Output the (X, Y) coordinate of the center of the cell containing the given text.  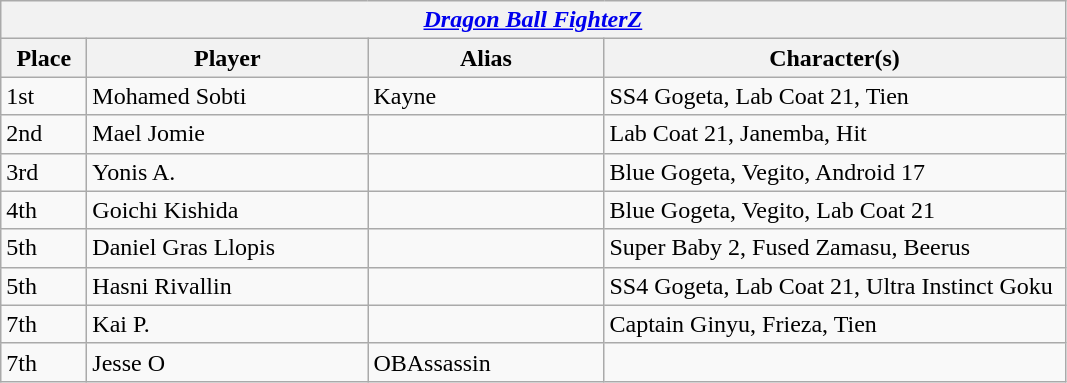
Lab Coat 21, Janemba, Hit (834, 134)
Daniel Gras Llopis (228, 248)
Kai P. (228, 324)
2nd (44, 134)
Kayne (486, 96)
Blue Gogeta, Vegito, Android 17 (834, 172)
1st (44, 96)
SS4 Gogeta, Lab Coat 21, Tien (834, 96)
Super Baby 2, Fused Zamasu, Beerus (834, 248)
Place (44, 58)
SS4 Gogeta, Lab Coat 21, Ultra Instinct Goku (834, 286)
3rd (44, 172)
Captain Ginyu, Frieza, Tien (834, 324)
Blue Gogeta, Vegito, Lab Coat 21 (834, 210)
Hasni Rivallin (228, 286)
OBAssassin (486, 362)
Dragon Ball FighterZ (533, 20)
Yonis A. (228, 172)
Goichi Kishida (228, 210)
Character(s) (834, 58)
Mael Jomie (228, 134)
Jesse O (228, 362)
Alias (486, 58)
4th (44, 210)
Player (228, 58)
Mohamed Sobti (228, 96)
